Pinpoint the cell where the given text exists, returning its [x, y] midpoint coordinate. 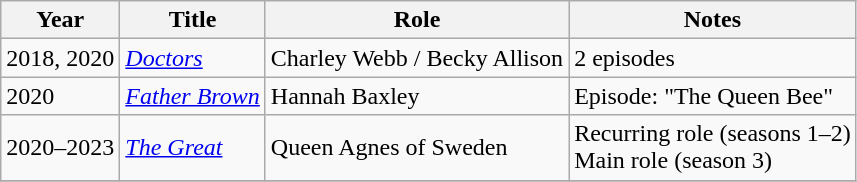
Title [193, 20]
2018, 2020 [60, 58]
Charley Webb / Becky Allison [416, 58]
Queen Agnes of Sweden [416, 148]
2 episodes [713, 58]
Role [416, 20]
Hannah Baxley [416, 96]
The Great [193, 148]
2020 [60, 96]
2020–2023 [60, 148]
Notes [713, 20]
Episode: "The Queen Bee" [713, 96]
Year [60, 20]
Father Brown [193, 96]
Doctors [193, 58]
Recurring role (seasons 1–2)Main role (season 3) [713, 148]
